From the cell containing the given text, extract its center point as [X, Y] coordinate. 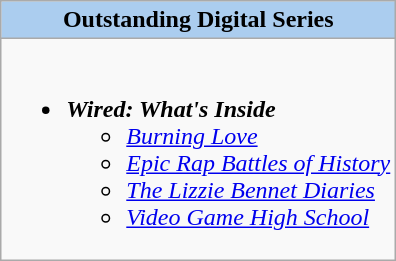
Outstanding Digital Series [198, 20]
Wired: What's InsideBurning LoveEpic Rap Battles of HistoryThe Lizzie Bennet DiariesVideo Game High School [198, 150]
